Find where the given text appears and provide that cell's center as (x, y) coordinate. 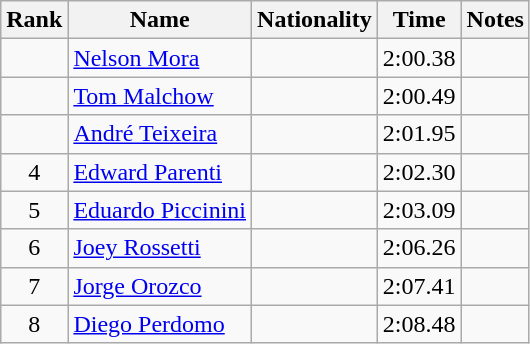
Notes (495, 20)
2:06.26 (419, 248)
2:01.95 (419, 134)
2:07.41 (419, 286)
Jorge Orozco (160, 286)
2:02.30 (419, 172)
Eduardo Piccinini (160, 210)
André Teixeira (160, 134)
2:00.49 (419, 96)
2:08.48 (419, 324)
6 (34, 248)
Joey Rossetti (160, 248)
Edward Parenti (160, 172)
2:00.38 (419, 58)
Name (160, 20)
8 (34, 324)
Rank (34, 20)
Time (419, 20)
Nelson Mora (160, 58)
Nationality (315, 20)
4 (34, 172)
Tom Malchow (160, 96)
2:03.09 (419, 210)
7 (34, 286)
Diego Perdomo (160, 324)
5 (34, 210)
